Find where the given text appears and provide that cell's center as (x, y) coordinate. 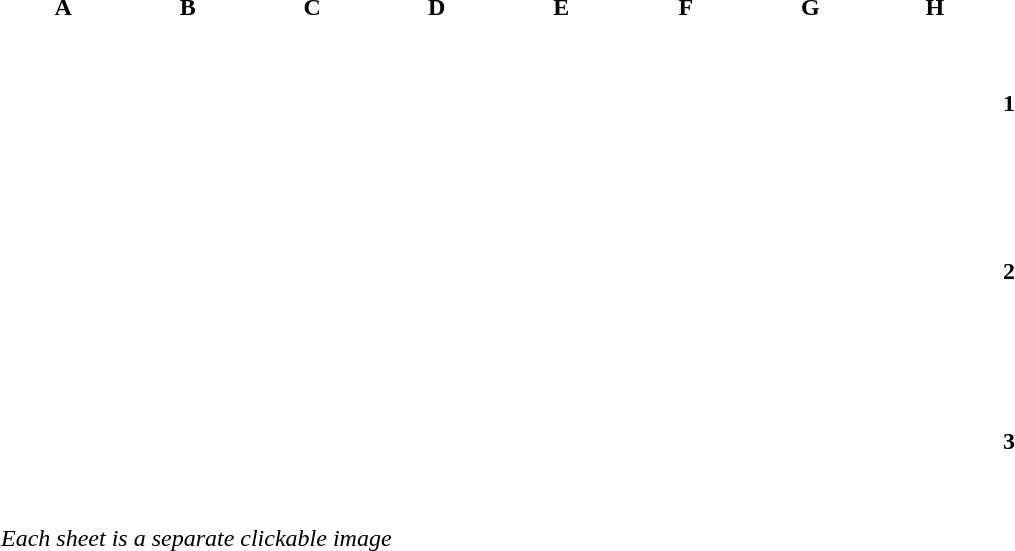
2 (1006, 270)
3 (1006, 441)
1 (1006, 103)
